Search for the cell housing the specified text and yield its (x, y) center coordinate. 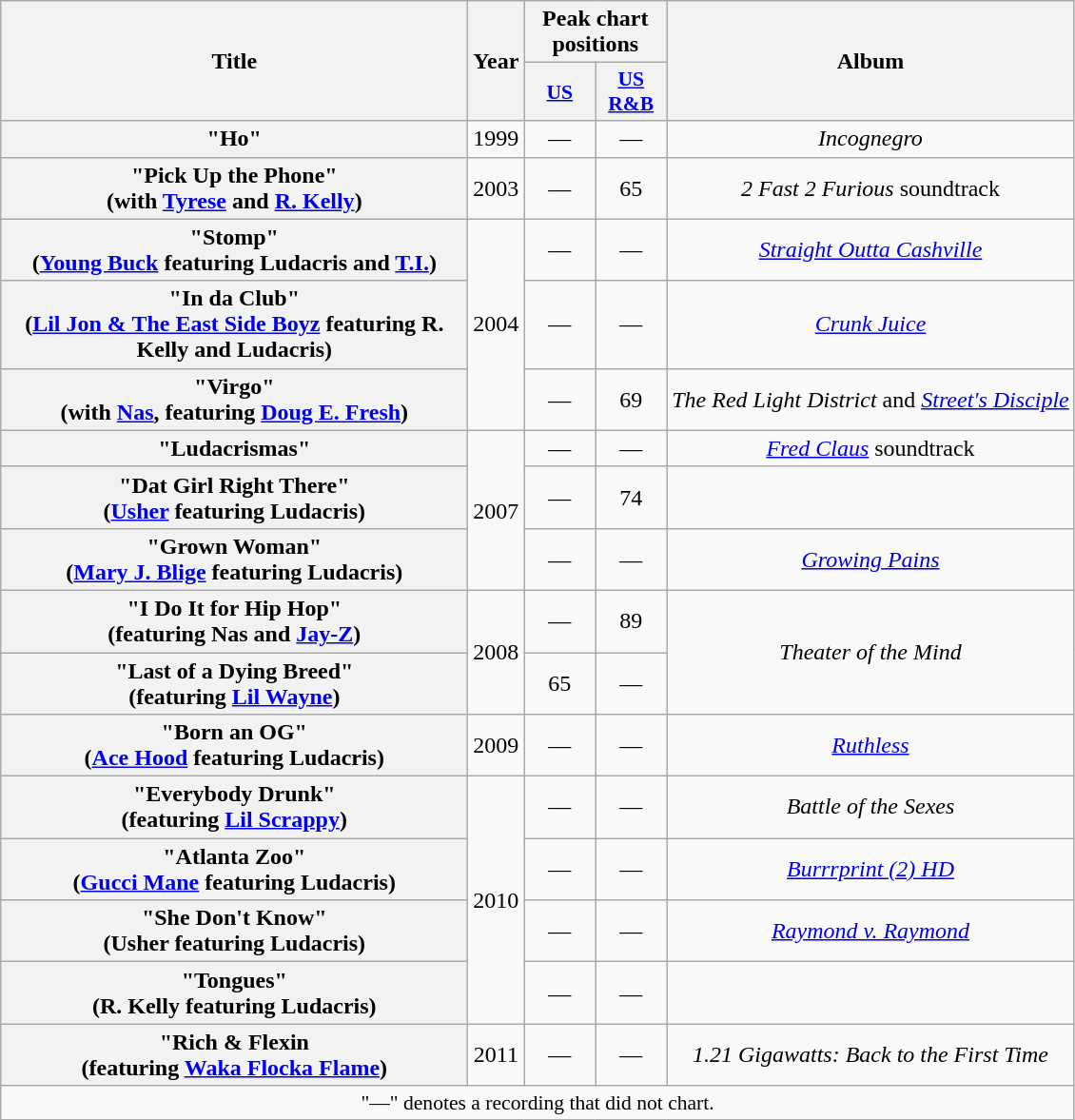
89 (632, 620)
2009 (497, 746)
"Born an OG"(Ace Hood featuring Ludacris) (234, 746)
"Last of a Dying Breed"(featuring Lil Wayne) (234, 683)
2011 (497, 1054)
1.21 Gigawatts: Back to the First Time (871, 1054)
US (559, 91)
"Dat Girl Right There"(Usher featuring Ludacris) (234, 497)
"Atlanta Zoo"(Gucci Mane featuring Ludacris) (234, 870)
2003 (497, 188)
Peak chart positions (596, 32)
"She Don't Know"(Usher featuring Ludacris) (234, 931)
Crunk Juice (871, 324)
"Grown Woman"(Mary J. Blige featuring Ludacris) (234, 560)
USR&B (632, 91)
Incognegro (871, 139)
Straight Outta Cashville (871, 249)
Growing Pains (871, 560)
"In da Club"(Lil Jon & The East Side Boyz featuring R. Kelly and Ludacris) (234, 324)
Theater of the Mind (871, 652)
Burrrprint (2) HD (871, 870)
"Everybody Drunk"(featuring Lil Scrappy) (234, 807)
2 Fast 2 Furious soundtrack (871, 188)
2010 (497, 900)
The Red Light District and Street's Disciple (871, 400)
1999 (497, 139)
Raymond v. Raymond (871, 931)
Fred Claus soundtrack (871, 448)
Year (497, 61)
Title (234, 61)
"Ludacrismas" (234, 448)
"I Do It for Hip Hop"(featuring Nas and Jay-Z) (234, 620)
69 (632, 400)
Album (871, 61)
2007 (497, 510)
"Ho" (234, 139)
"Virgo"(with Nas, featuring Doug E. Fresh) (234, 400)
"Rich & Flexin(featuring Waka Flocka Flame) (234, 1054)
Ruthless (871, 746)
Battle of the Sexes (871, 807)
2008 (497, 652)
"Pick Up the Phone"(with Tyrese and R. Kelly) (234, 188)
"Tongues"(R. Kelly featuring Ludacris) (234, 993)
"—" denotes a recording that did not chart. (538, 1103)
2004 (497, 324)
"Stomp"(Young Buck featuring Ludacris and T.I.) (234, 249)
74 (632, 497)
